Pinpoint the cell where the given text exists, returning its [x, y] midpoint coordinate. 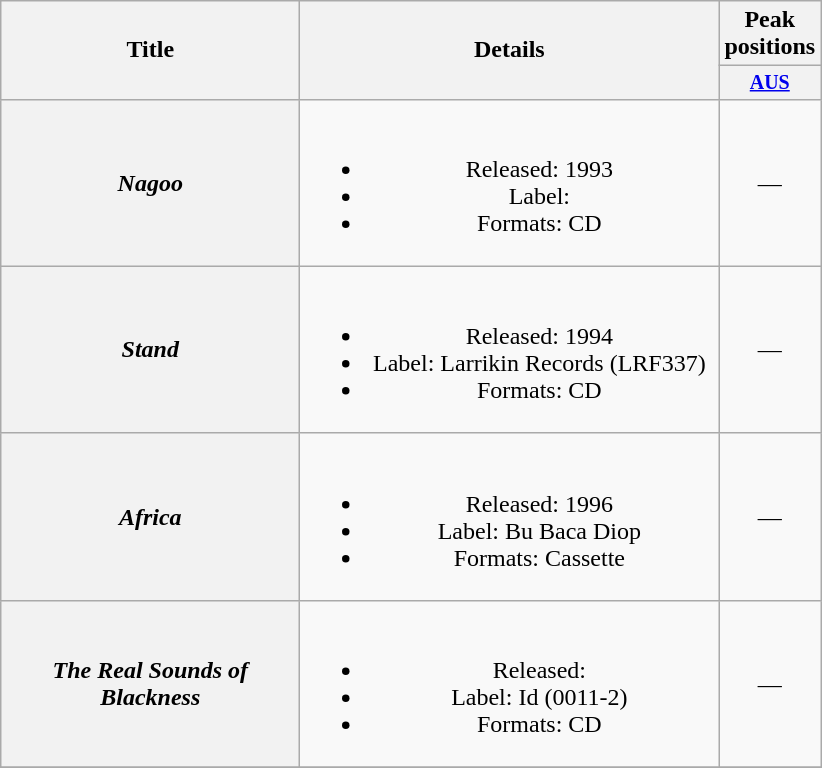
Released: 1993Label:Formats: CD [510, 182]
Details [510, 50]
Released: 1996Label: Bu Baca DiopFormats: Cassette [510, 516]
Released:Label: Id (0011-2)Formats: CD [510, 684]
Title [150, 50]
Stand [150, 350]
Peak positions [770, 34]
Nagoo [150, 182]
The Real Sounds of Blackness [150, 684]
Africa [150, 516]
Released: 1994Label: Larrikin Records (LRF337)Formats: CD [510, 350]
AUS [770, 82]
